Scan for the cell matching the given text and deliver its [X, Y] coordinate at center. 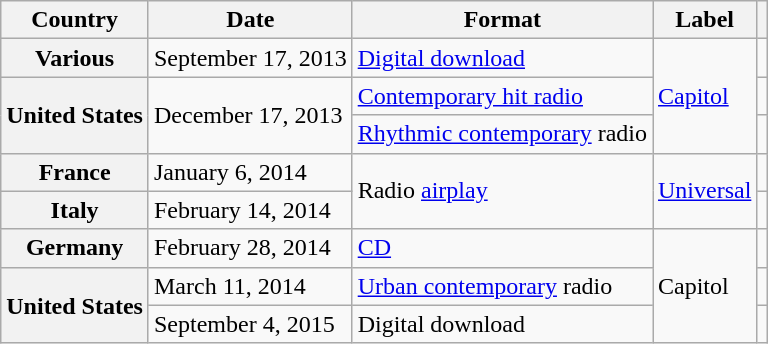
Label [704, 20]
France [75, 172]
September 17, 2013 [250, 58]
Italy [75, 210]
Germany [75, 248]
Rhythmic contemporary radio [502, 134]
Contemporary hit radio [502, 96]
Radio airplay [502, 191]
Date [250, 20]
February 28, 2014 [250, 248]
CD [502, 248]
February 14, 2014 [250, 210]
Universal [704, 191]
Format [502, 20]
December 17, 2013 [250, 115]
Country [75, 20]
Various [75, 58]
January 6, 2014 [250, 172]
March 11, 2014 [250, 286]
September 4, 2015 [250, 324]
Urban contemporary radio [502, 286]
